Pinpoint the cell where the given text exists, returning its [x, y] midpoint coordinate. 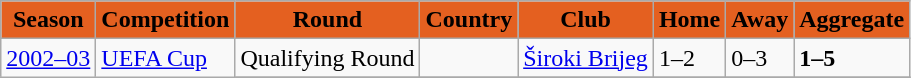
Season [48, 20]
Široki Brijeg [586, 58]
Country [469, 20]
1–2 [689, 58]
Club [586, 20]
Competition [166, 20]
0–3 [760, 58]
1–5 [852, 58]
Away [760, 20]
2002–03 [48, 58]
Qualifying Round [328, 58]
Aggregate [852, 20]
UEFA Cup [166, 58]
Home [689, 20]
Round [328, 20]
